Pinpoint the cell where the given text exists, returning its [x, y] midpoint coordinate. 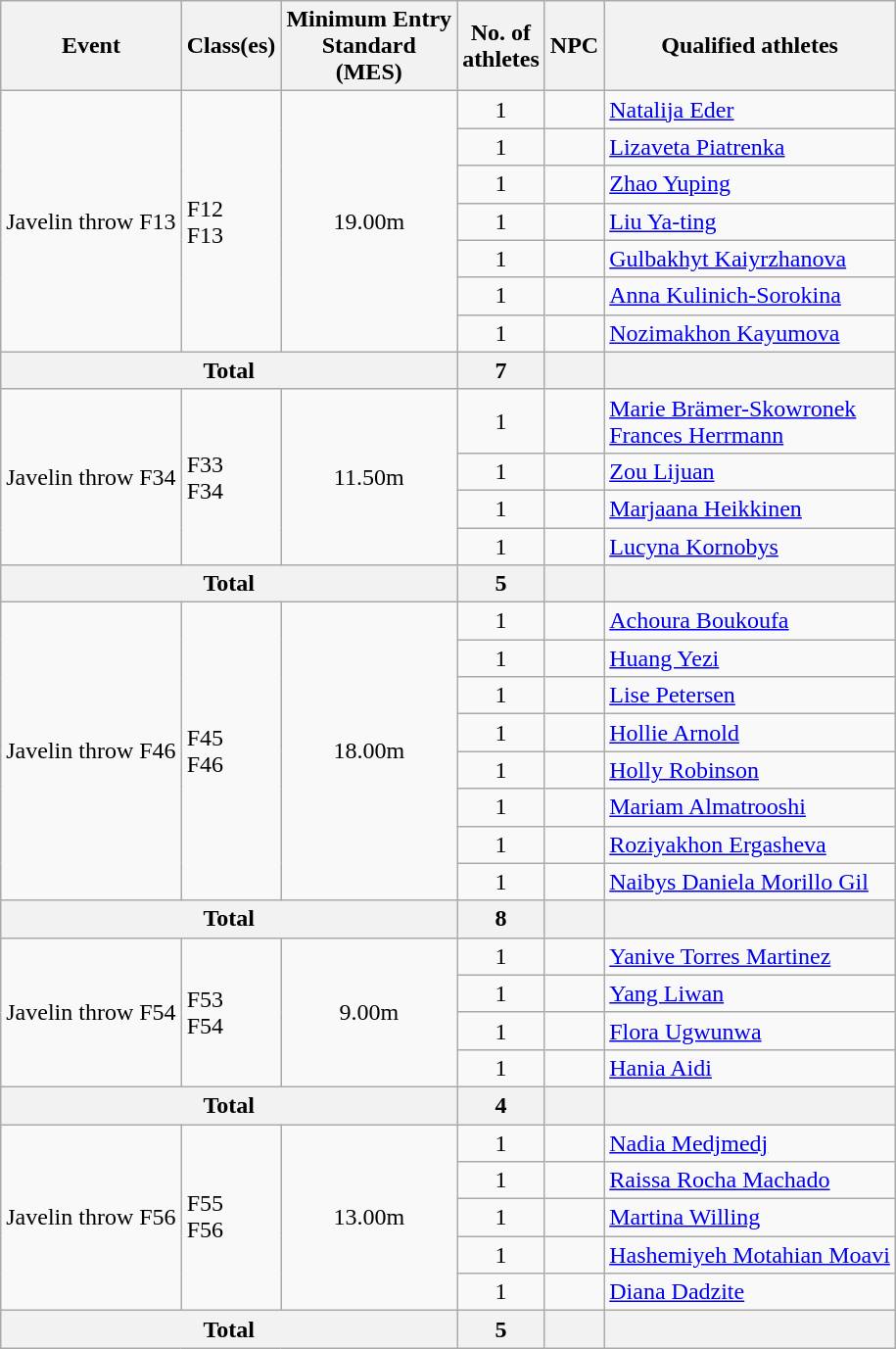
F55F56 [231, 1218]
Javelin throw F56 [91, 1218]
Hashemiyeh Motahian Moavi [750, 1255]
Hollie Arnold [750, 733]
Huang Yezi [750, 658]
Natalija Eder [750, 110]
Qualified athletes [750, 46]
Lucyna Kornobys [750, 546]
F45F46 [231, 751]
Event [91, 46]
Achoura Boukoufa [750, 621]
F33F34 [231, 476]
Yanive Torres Martinez [750, 956]
F53F54 [231, 1012]
No. ofathletes [501, 46]
Class(es) [231, 46]
9.00m [369, 1012]
7 [501, 370]
Nadia Medjmedj [750, 1143]
Hania Aidi [750, 1068]
Lizaveta Piatrenka [750, 147]
Raissa Rocha Machado [750, 1180]
Javelin throw F46 [91, 751]
Nozimakhon Kayumova [750, 333]
Anna Kulinich-Sorokina [750, 296]
11.50m [369, 476]
Yang Liwan [750, 993]
Diana Dadzite [750, 1292]
Flora Ugwunwa [750, 1031]
Roziyakhon Ergasheva [750, 844]
Javelin throw F54 [91, 1012]
Lise Petersen [750, 696]
Minimum Entry Standard (MES) [369, 46]
Naibys Daniela Morillo Gil [750, 882]
Zhao Yuping [750, 184]
Marjaana Heikkinen [750, 508]
Gulbakhyt Kaiyrzhanova [750, 259]
Marie Brämer-SkowronekFrances Herrmann [750, 421]
Javelin throw F13 [91, 221]
Holly Robinson [750, 770]
13.00m [369, 1218]
F12F13 [231, 221]
8 [501, 919]
Liu Ya-ting [750, 221]
Zou Lijuan [750, 471]
4 [501, 1105]
18.00m [369, 751]
Martina Willing [750, 1218]
NPC [574, 46]
Mariam Almatrooshi [750, 807]
Javelin throw F34 [91, 476]
19.00m [369, 221]
